Locate the cell with the specified text and output its (X, Y) center coordinate. 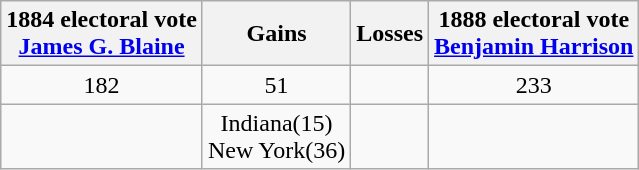
Gains (276, 34)
1884 electoral voteJames G. Blaine (102, 34)
182 (102, 85)
51 (276, 85)
Indiana(15)New York(36) (276, 136)
Losses (390, 34)
233 (534, 85)
1888 electoral voteBenjamin Harrison (534, 34)
